Pinpoint the cell where the given text exists, returning its (X, Y) midpoint coordinate. 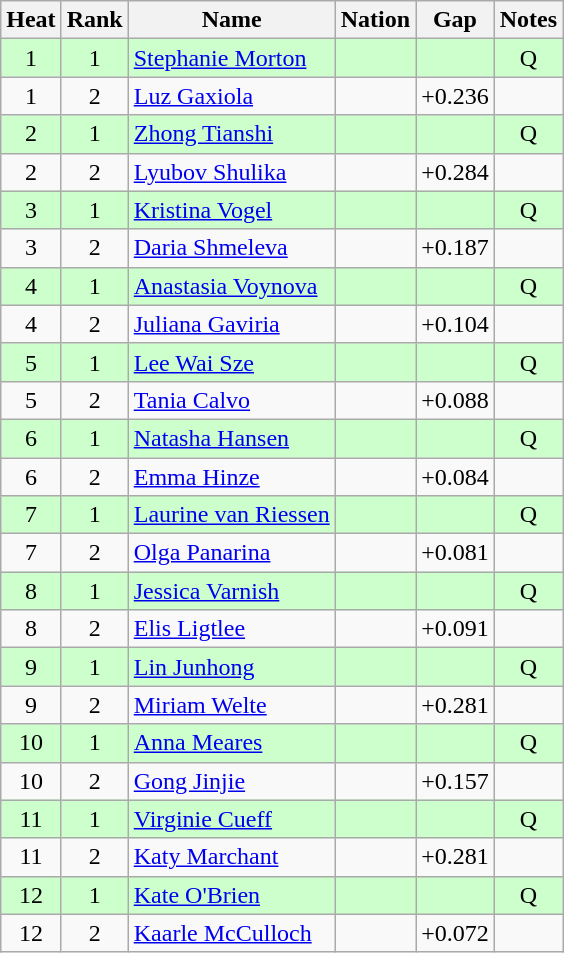
+0.084 (456, 477)
+0.157 (456, 781)
Kate O'Brien (232, 895)
+0.088 (456, 400)
Zhong Tianshi (232, 134)
Name (232, 20)
Juliana Gaviria (232, 324)
Heat (31, 20)
Lee Wai Sze (232, 362)
Kaarle McCulloch (232, 933)
+0.072 (456, 933)
Lyubov Shulika (232, 172)
Luz Gaxiola (232, 96)
Nation (375, 20)
Miriam Welte (232, 705)
+0.091 (456, 629)
Elis Ligtlee (232, 629)
Notes (528, 20)
Tania Calvo (232, 400)
Lin Junhong (232, 667)
Rank (94, 20)
Gong Jinjie (232, 781)
Emma Hinze (232, 477)
Jessica Varnish (232, 591)
+0.187 (456, 248)
Virginie Cueff (232, 819)
+0.236 (456, 96)
Gap (456, 20)
Katy Marchant (232, 857)
Anastasia Voynova (232, 286)
+0.284 (456, 172)
Laurine van Riessen (232, 515)
+0.081 (456, 553)
+0.104 (456, 324)
Kristina Vogel (232, 210)
Olga Panarina (232, 553)
Daria Shmeleva (232, 248)
Anna Meares (232, 743)
Natasha Hansen (232, 438)
Stephanie Morton (232, 58)
